Capture the cell that displays the provided text and extract its [x, y] central coordinate. 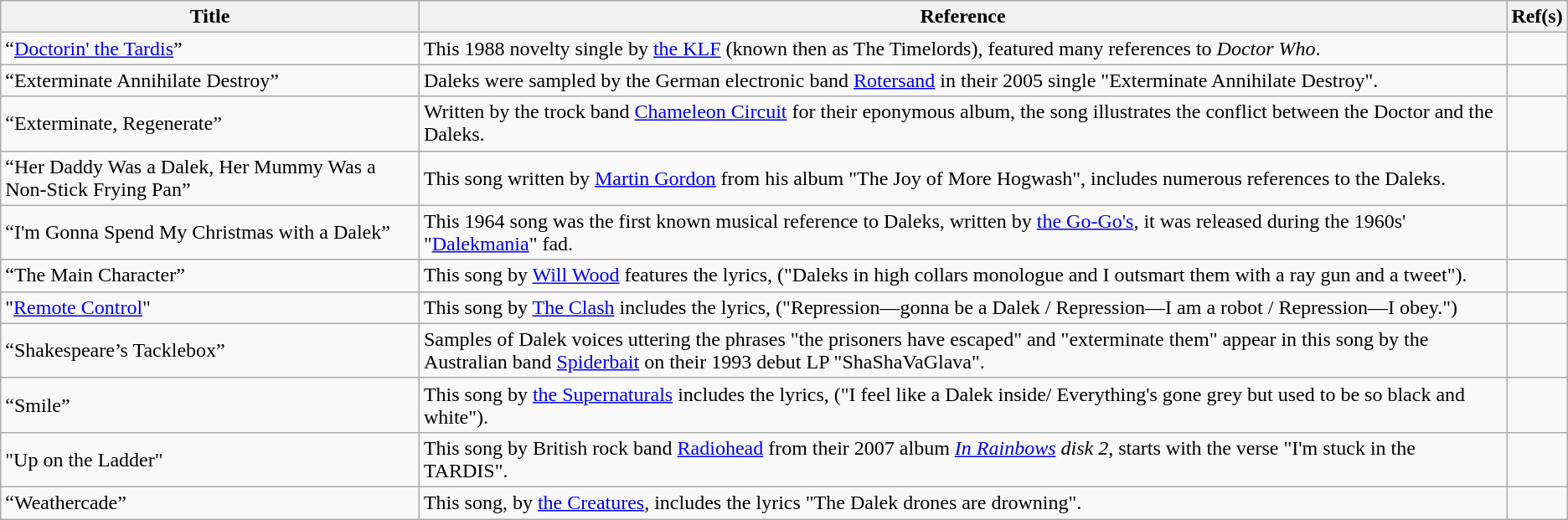
“Her Daddy Was a Dalek, Her Mummy Was a Non-Stick Frying Pan” [210, 178]
“Smile” [210, 405]
“Weathercade” [210, 502]
"Up on the Ladder" [210, 459]
This 1988 novelty single by the KLF (known then as The Timelords), featured many references to Doctor Who. [962, 49]
"Remote Control" [210, 307]
“Shakespeare’s Tacklebox” [210, 350]
This song by the Supernaturals includes the lyrics, ("I feel like a Dalek inside/ Everything's gone grey but used to be so black and white"). [962, 405]
Written by the trock band Chameleon Circuit for their eponymous album, the song illustrates the conflict between the Doctor and the Daleks. [962, 124]
This song by The Clash includes the lyrics, ("Repression—gonna be a Dalek / Repression—I am a robot / Repression—I obey.") [962, 307]
This song by Will Wood features the lyrics, ("Daleks in high collars monologue and I outsmart them with a ray gun and a tweet"). [962, 275]
This song, by the Creatures, includes the lyrics "The Dalek drones are drowning". [962, 502]
This song by British rock band Radiohead from their 2007 album In Rainbows disk 2, starts with the verse "I'm stuck in the TARDIS". [962, 459]
“Exterminate, Regenerate” [210, 124]
This 1964 song was the first known musical reference to Daleks, written by the Go-Go's, it was released during the 1960s' "Dalekmania" fad. [962, 233]
Ref(s) [1537, 17]
Title [210, 17]
“I'm Gonna Spend My Christmas with a Dalek” [210, 233]
“Doctorin' the Tardis” [210, 49]
“Exterminate Annihilate Destroy” [210, 80]
“The Main Character” [210, 275]
This song written by Martin Gordon from his album "The Joy of More Hogwash", includes numerous references to the Daleks. [962, 178]
Daleks were sampled by the German electronic band Rotersand in their 2005 single "Exterminate Annihilate Destroy". [962, 80]
Reference [962, 17]
